Output the (x, y) coordinate of the center of the cell containing the given text.  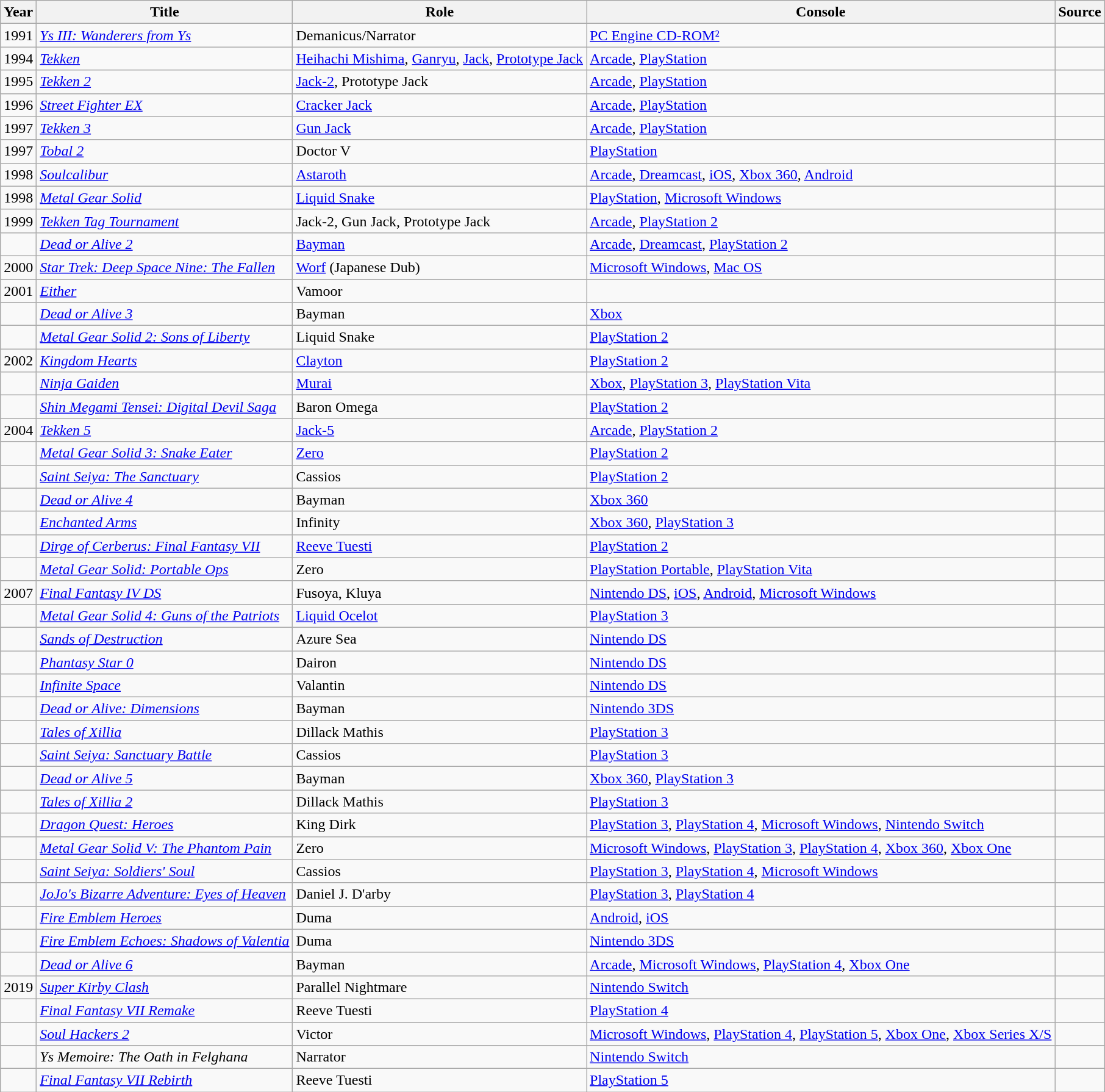
Infinite Space (165, 686)
2004 (18, 430)
Metal Gear Solid 2: Sons of Liberty (165, 337)
Valantin (440, 686)
Dead or Alive 5 (165, 778)
PlayStation (821, 151)
Final Fantasy VII Rebirth (165, 1080)
Android, iOS (821, 918)
Saint Seiya: Soldiers' Soul (165, 871)
Xbox 360 (821, 500)
Clayton (440, 361)
Jack-2, Gun Jack, Prototype Jack (440, 221)
Dirge of Cerberus: Final Fantasy VII (165, 546)
Liquid Ocelot (440, 616)
Tekken Tag Tournament (165, 221)
Soul Hackers 2 (165, 1034)
Tekken 5 (165, 430)
Year (18, 12)
Fire Emblem Heroes (165, 918)
Cracker Jack (440, 105)
Street Fighter EX (165, 105)
Metal Gear Solid V: The Phantom Pain (165, 848)
Enchanted Arms (165, 523)
King Dirk (440, 825)
Dead or Alive 6 (165, 964)
2002 (18, 361)
Tobal 2 (165, 151)
Gun Jack (440, 128)
PlayStation 3, PlayStation 4, Microsoft Windows, Nintendo Switch (821, 825)
Arcade, Dreamcast, iOS, Xbox 360, Android (821, 174)
Phantasy Star 0 (165, 662)
Infinity (440, 523)
2001 (18, 291)
Heihachi Mishima, Ganryu, Jack, Prototype Jack (440, 59)
Tekken (165, 59)
Metal Gear Solid 3: Snake Eater (165, 453)
Tekken 2 (165, 82)
Console (821, 12)
Star Trek: Deep Space Nine: The Fallen (165, 267)
Either (165, 291)
Narrator (440, 1057)
Baron Omega (440, 407)
1994 (18, 59)
PlayStation, Microsoft Windows (821, 198)
PlayStation 5 (821, 1080)
Ys III: Wanderers from Ys (165, 35)
Dead or Alive 2 (165, 244)
Shin Megami Tensei: Digital Devil Saga (165, 407)
Role (440, 12)
Xbox (821, 314)
Dairon (440, 662)
Sands of Destruction (165, 639)
Azure Sea (440, 639)
Dragon Quest: Heroes (165, 825)
2019 (18, 987)
1991 (18, 35)
Doctor V (440, 151)
Arcade, Dreamcast, PlayStation 2 (821, 244)
Vamoor (440, 291)
PlayStation 3, PlayStation 4 (821, 894)
Final Fantasy IV DS (165, 592)
PC Engine CD-ROM² (821, 35)
PlayStation Portable, PlayStation Vita (821, 569)
Parallel Nightmare (440, 987)
PlayStation 3, PlayStation 4, Microsoft Windows (821, 871)
Jack-2, Prototype Jack (440, 82)
1996 (18, 105)
JoJo's Bizarre Adventure: Eyes of Heaven (165, 894)
Super Kirby Clash (165, 987)
Astaroth (440, 174)
Worf (Japanese Dub) (440, 267)
Microsoft Windows, PlayStation 4, PlayStation 5, Xbox One, Xbox Series X/S (821, 1034)
Title (165, 12)
Microsoft Windows, Mac OS (821, 267)
Tales of Xillia 2 (165, 802)
Metal Gear Solid 4: Guns of the Patriots (165, 616)
Dead or Alive 3 (165, 314)
1999 (18, 221)
Tekken 3 (165, 128)
Source (1079, 12)
Murai (440, 384)
Dead or Alive: Dimensions (165, 709)
Ninja Gaiden (165, 384)
1995 (18, 82)
Xbox, PlayStation 3, PlayStation Vita (821, 384)
Microsoft Windows, PlayStation 3, PlayStation 4, Xbox 360, Xbox One (821, 848)
Victor (440, 1034)
Metal Gear Solid: Portable Ops (165, 569)
Tales of Xillia (165, 732)
Metal Gear Solid (165, 198)
Demanicus/Narrator (440, 35)
PlayStation 4 (821, 1010)
Soulcalibur (165, 174)
2000 (18, 267)
Ys Memoire: The Oath in Felghana (165, 1057)
Saint Seiya: Sanctuary Battle (165, 755)
Kingdom Hearts (165, 361)
Final Fantasy VII Remake (165, 1010)
Arcade, Microsoft Windows, PlayStation 4, Xbox One (821, 964)
Nintendo DS, iOS, Android, Microsoft Windows (821, 592)
Fire Emblem Echoes: Shadows of Valentia (165, 941)
Fusoya, Kluya (440, 592)
Jack-5 (440, 430)
2007 (18, 592)
Dead or Alive 4 (165, 500)
Saint Seiya: The Sanctuary (165, 476)
Daniel J. D'arby (440, 894)
